Pinpoint the cell where the given text exists, returning its (x, y) midpoint coordinate. 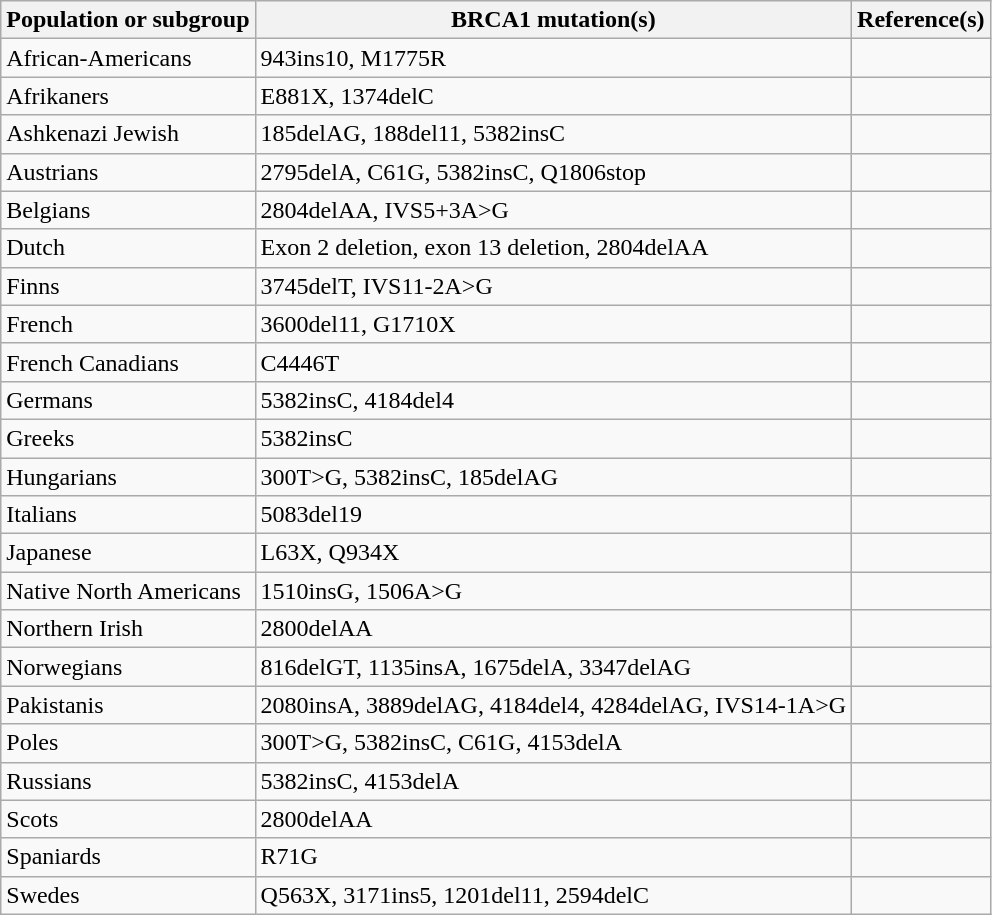
Northern Irish (128, 629)
E881X, 1374delC (554, 96)
2804delAA, IVS5+3A>G (554, 210)
Dutch (128, 248)
French Canadians (128, 362)
943ins10, M1775R (554, 58)
Spaniards (128, 857)
Population or subgroup (128, 20)
2080insA, 3889delAG, 4184del4, 4284delAG, IVS14-1A>G (554, 705)
5382insC, 4153delA (554, 781)
300T>G, 5382insC, C61G, 4153delA (554, 743)
Afrikaners (128, 96)
Swedes (128, 895)
Italians (128, 515)
5382insC, 4184del4 (554, 400)
Reference(s) (922, 20)
BRCA1 mutation(s) (554, 20)
Belgians (128, 210)
African-Americans (128, 58)
Germans (128, 400)
Russians (128, 781)
185delAG, 188del11, 5382insC (554, 134)
Pakistanis (128, 705)
Poles (128, 743)
3745delT, IVS11-2A>G (554, 286)
5382insC (554, 438)
3600del11, G1710X (554, 324)
Exon 2 deletion, exon 13 deletion, 2804delAA (554, 248)
Japanese (128, 553)
Ashkenazi Jewish (128, 134)
300T>G, 5382insC, 185delAG (554, 477)
L63X, Q934X (554, 553)
816delGT, 1135insA, 1675delA, 3347delAG (554, 667)
C4446T (554, 362)
Greeks (128, 438)
2795delA, C61G, 5382insC, Q1806stop (554, 172)
Scots (128, 819)
Austrians (128, 172)
Finns (128, 286)
1510insG, 1506A>G (554, 591)
French (128, 324)
R71G (554, 857)
Native North Americans (128, 591)
Norwegians (128, 667)
Hungarians (128, 477)
5083del19 (554, 515)
Q563X, 3171ins5, 1201del11, 2594delC (554, 895)
